Scan for the cell matching the given text and deliver its (x, y) coordinate at center. 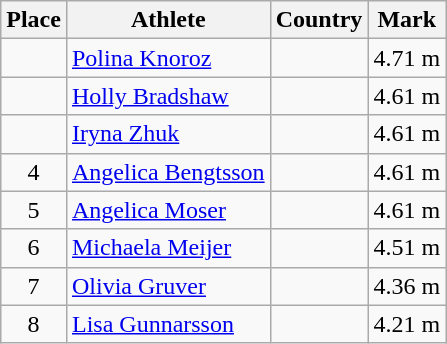
4.71 m (407, 58)
5 (34, 210)
Polina Knoroz (168, 58)
4.51 m (407, 248)
Holly Bradshaw (168, 96)
Iryna Zhuk (168, 134)
Mark (407, 20)
4.21 m (407, 324)
4 (34, 172)
Place (34, 20)
Angelica Bengtsson (168, 172)
Michaela Meijer (168, 248)
Lisa Gunnarsson (168, 324)
Athlete (168, 20)
Country (319, 20)
7 (34, 286)
6 (34, 248)
Angelica Moser (168, 210)
Olivia Gruver (168, 286)
8 (34, 324)
4.36 m (407, 286)
